Output the (X, Y) coordinate of the center of the cell containing the given text.  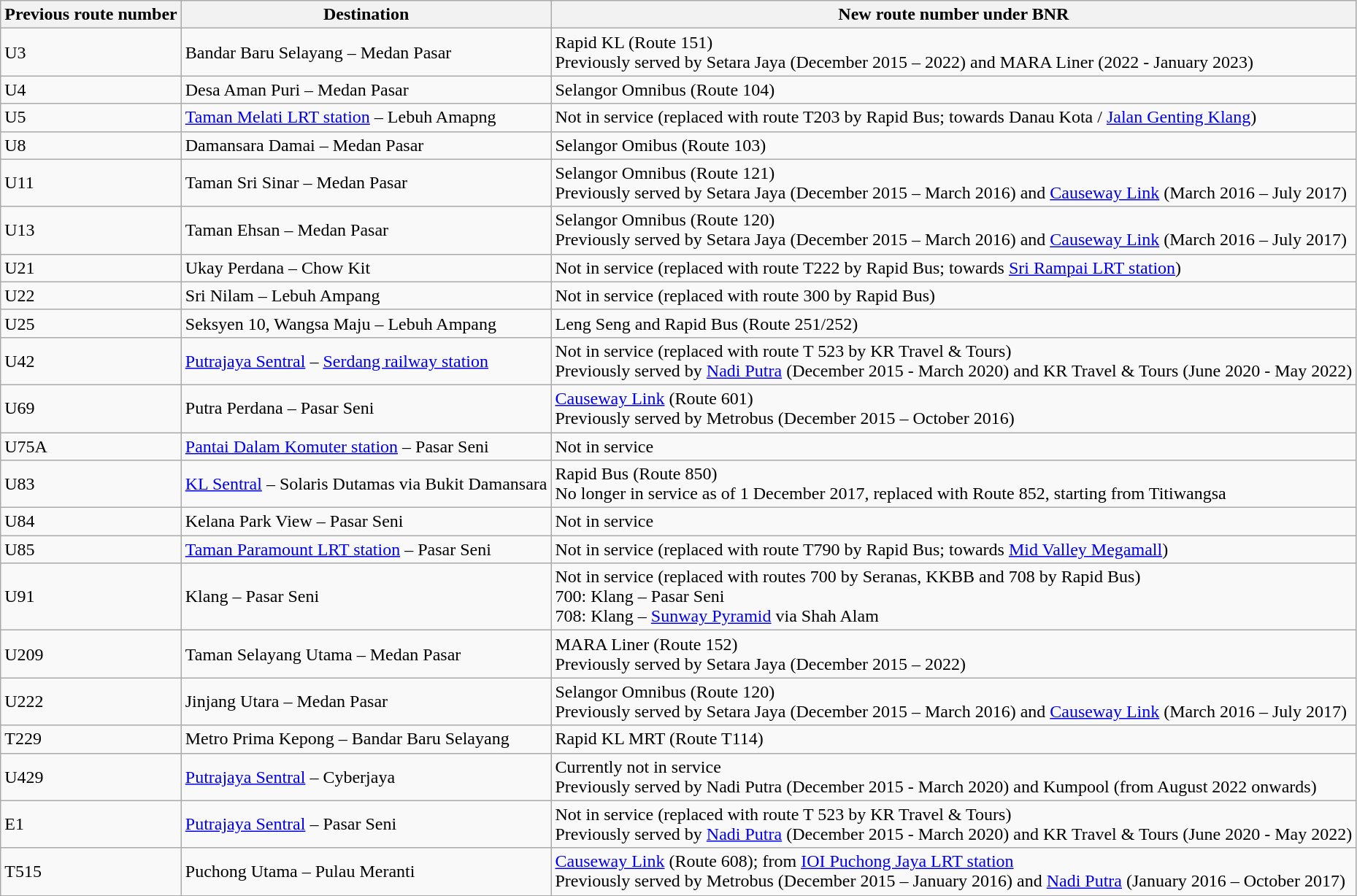
Damansara Damai – Medan Pasar (366, 145)
Putrajaya Sentral – Serdang railway station (366, 360)
Not in service (replaced with route T790 by Rapid Bus; towards Mid Valley Megamall) (953, 549)
Rapid KL (Route 151) Previously served by Setara Jaya (December 2015 – 2022) and MARA Liner (2022 - January 2023) (953, 53)
Bandar Baru Selayang – Medan Pasar (366, 53)
Taman Paramount LRT station – Pasar Seni (366, 549)
Not in service (replaced with route T203 by Rapid Bus; towards Danau Kota / Jalan Genting Klang) (953, 117)
U83 (91, 484)
Ukay Perdana – Chow Kit (366, 268)
Previous route number (91, 15)
U42 (91, 360)
Not in service (replaced with route 300 by Rapid Bus) (953, 296)
Taman Selayang Utama – Medan Pasar (366, 654)
U13 (91, 231)
Taman Melati LRT station – Lebuh Amapng (366, 117)
Leng Seng and Rapid Bus (Route 251/252) (953, 323)
Metro Prima Kepong – Bandar Baru Selayang (366, 739)
E1 (91, 824)
Selangor Omnibus (Route 104) (953, 90)
Kelana Park View – Pasar Seni (366, 522)
U5 (91, 117)
Jinjang Utara – Medan Pasar (366, 702)
Rapid Bus (Route 850) No longer in service as of 1 December 2017, replaced with Route 852, starting from Titiwangsa (953, 484)
U84 (91, 522)
Putrajaya Sentral – Pasar Seni (366, 824)
Causeway Link (Route 601) Previously served by Metrobus (December 2015 – October 2016) (953, 409)
Pantai Dalam Komuter station – Pasar Seni (366, 446)
Seksyen 10, Wangsa Maju – Lebuh Ampang (366, 323)
KL Sentral – Solaris Dutamas via Bukit Damansara (366, 484)
Rapid KL MRT (Route T114) (953, 739)
U75A (91, 446)
Selangor Omnibus (Route 121) Previously served by Setara Jaya (December 2015 – March 2016) and Causeway Link (March 2016 – July 2017) (953, 182)
U85 (91, 549)
U21 (91, 268)
Puchong Utama – Pulau Meranti (366, 871)
Selangor Omibus (Route 103) (953, 145)
T229 (91, 739)
Klang – Pasar Seni (366, 597)
Sri Nilam – Lebuh Ampang (366, 296)
U429 (91, 776)
Desa Aman Puri – Medan Pasar (366, 90)
U91 (91, 597)
U11 (91, 182)
U4 (91, 90)
U69 (91, 409)
MARA Liner (Route 152) Previously served by Setara Jaya (December 2015 – 2022) (953, 654)
Putra Perdana – Pasar Seni (366, 409)
U222 (91, 702)
Taman Ehsan – Medan Pasar (366, 231)
U8 (91, 145)
U3 (91, 53)
Not in service (replaced with route T222 by Rapid Bus; towards Sri Rampai LRT station) (953, 268)
Taman Sri Sinar – Medan Pasar (366, 182)
U25 (91, 323)
U22 (91, 296)
Destination (366, 15)
New route number under BNR (953, 15)
Not in service (replaced with routes 700 by Seranas, KKBB and 708 by Rapid Bus) 700: Klang – Pasar Seni 708: Klang – Sunway Pyramid via Shah Alam (953, 597)
U209 (91, 654)
Currently not in service Previously served by Nadi Putra (December 2015 - March 2020) and Kumpool (from August 2022 onwards) (953, 776)
T515 (91, 871)
Putrajaya Sentral – Cyberjaya (366, 776)
